Search for the cell housing the specified text and yield its (X, Y) center coordinate. 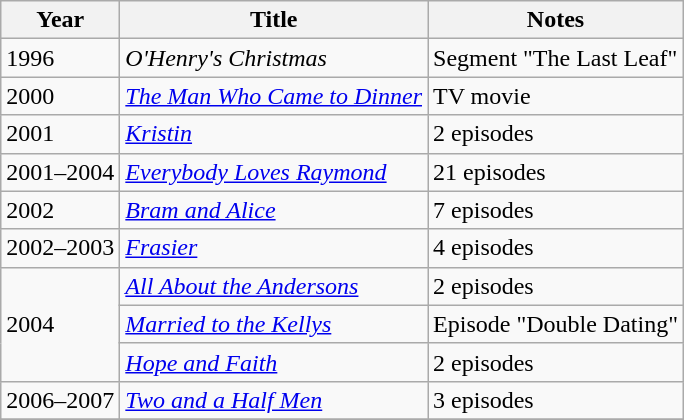
TV movie (556, 96)
21 episodes (556, 172)
O'Henry's Christmas (274, 58)
2002 (60, 210)
3 episodes (556, 400)
Frasier (274, 248)
2004 (60, 324)
7 episodes (556, 210)
All About the Andersons (274, 286)
2006–2007 (60, 400)
1996 (60, 58)
2002–2003 (60, 248)
Married to the Kellys (274, 324)
4 episodes (556, 248)
Everybody Loves Raymond (274, 172)
Episode "Double Dating" (556, 324)
2001 (60, 134)
2000 (60, 96)
The Man Who Came to Dinner (274, 96)
Bram and Alice (274, 210)
Segment "The Last Leaf" (556, 58)
2001–2004 (60, 172)
Hope and Faith (274, 362)
Kristin (274, 134)
Title (274, 20)
Notes (556, 20)
Year (60, 20)
Two and a Half Men (274, 400)
